Determine the [x, y] coordinate at the center of the cell enclosing the given text.  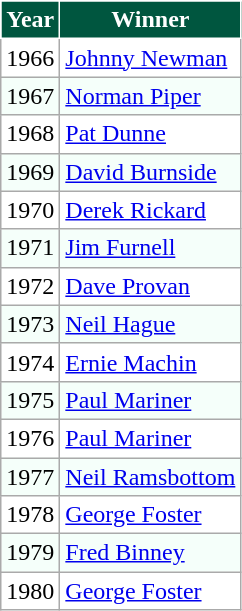
Year [30, 20]
Ernie Machin [150, 362]
1978 [30, 515]
Pat Dunne [150, 134]
1969 [30, 172]
Jim Furnell [150, 248]
1980 [30, 591]
Johnny Newman [150, 58]
Fred Binney [150, 553]
1968 [30, 134]
1970 [30, 210]
1975 [30, 400]
1972 [30, 286]
1967 [30, 96]
Winner [150, 20]
1976 [30, 438]
1966 [30, 58]
1971 [30, 248]
Neil Hague [150, 324]
1974 [30, 362]
Dave Provan [150, 286]
1977 [30, 477]
Neil Ramsbottom [150, 477]
David Burnside [150, 172]
1979 [30, 553]
Norman Piper [150, 96]
Derek Rickard [150, 210]
1973 [30, 324]
